Locate the cell with the specified text and output its (X, Y) center coordinate. 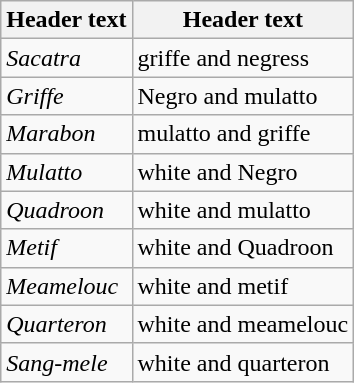
Sang-mele (66, 362)
Mulatto (66, 172)
Quarteron (66, 324)
white and mulatto (243, 210)
Negro and mulatto (243, 96)
Metif (66, 248)
white and Negro (243, 172)
Griffe (66, 96)
griffe and negress (243, 58)
Quadroon (66, 210)
white and Quadroon (243, 248)
white and meamelouc (243, 324)
Sacatra (66, 58)
white and metif (243, 286)
Meamelouc (66, 286)
Marabon (66, 134)
white and quarteron (243, 362)
mulatto and griffe (243, 134)
